Extract the (X, Y) coordinate from the center of the cell holding the provided text.  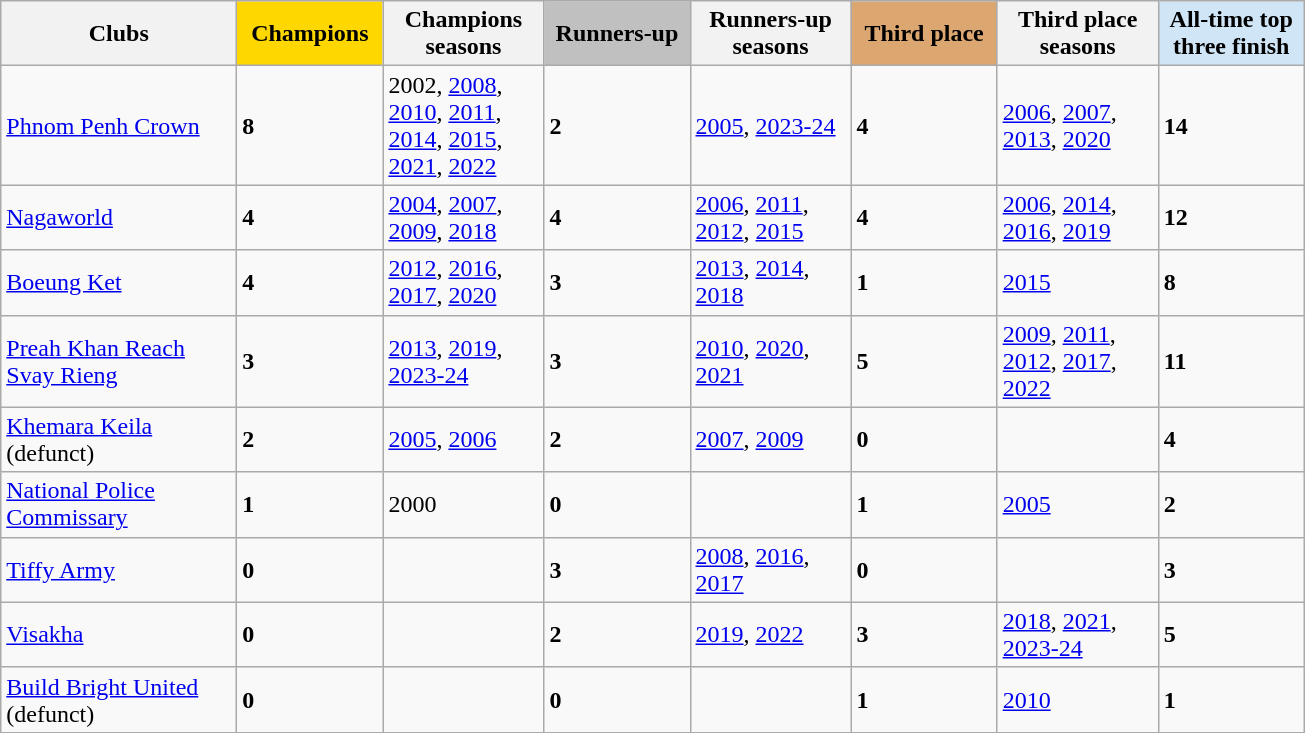
2019, 2022 (770, 634)
Third place (924, 34)
2006, 2007, 2013, 2020 (1078, 126)
2009, 2011, 2012, 2017, 2022 (1078, 361)
2013, 2019, 2023-24 (464, 361)
Champions seasons (464, 34)
2005, 2023-24 (770, 126)
Boeung Ket (119, 282)
Tiffy Army (119, 570)
11 (1231, 361)
2015 (1078, 282)
Phnom Penh Crown (119, 126)
2007, 2009 (770, 440)
2005, 2006 (464, 440)
National Police Commissary (119, 504)
Build Bright United (defunct) (119, 700)
2004, 2007, 2009, 2018 (464, 218)
Preah Khan Reach Svay Rieng (119, 361)
2010, 2020, 2021 (770, 361)
Runners-up seasons (770, 34)
Nagaworld (119, 218)
2002, 2008, 2010, 2011, 2014, 2015, 2021, 2022 (464, 126)
2006, 2014, 2016, 2019 (1078, 218)
2013, 2014, 2018 (770, 282)
2012, 2016, 2017, 2020 (464, 282)
All-time top three finish (1231, 34)
Visakha (119, 634)
14 (1231, 126)
2018, 2021, 2023-24 (1078, 634)
2000 (464, 504)
Runners-up (617, 34)
Third place seasons (1078, 34)
Khemara Keila (defunct) (119, 440)
Champions (310, 34)
Clubs (119, 34)
12 (1231, 218)
2006, 2011, 2012, 2015 (770, 218)
2008, 2016, 2017 (770, 570)
2005 (1078, 504)
2010 (1078, 700)
